Extract the (X, Y) coordinate from the center of the cell holding the provided text.  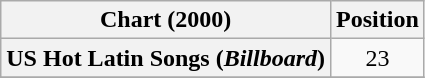
Position (378, 20)
23 (378, 58)
Chart (2000) (166, 20)
US Hot Latin Songs (Billboard) (166, 58)
